Capture the cell that displays the provided text and extract its (X, Y) central coordinate. 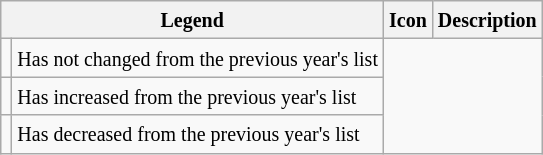
Legend (192, 20)
Has increased from the previous year's list (198, 96)
Description (487, 20)
Has not changed from the previous year's list (198, 58)
Has decreased from the previous year's list (198, 134)
Icon (408, 20)
